Determine the (x, y) coordinate at the center of the cell enclosing the given text.  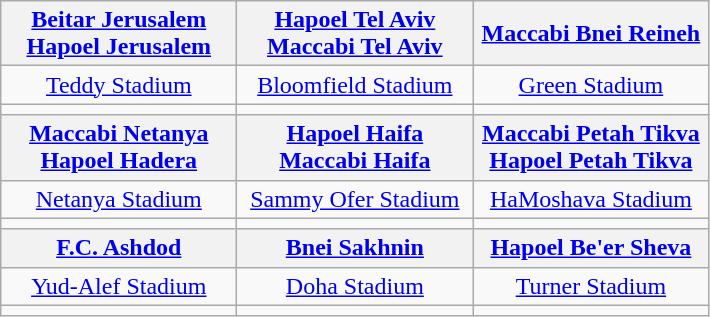
Green Stadium (591, 85)
Bnei Sakhnin (355, 248)
Doha Stadium (355, 286)
Bloomfield Stadium (355, 85)
Netanya Stadium (119, 199)
Hapoel Tel Aviv Maccabi Tel Aviv (355, 34)
Hapoel Be'er Sheva (591, 248)
Maccabi Bnei Reineh (591, 34)
F.C. Ashdod (119, 248)
HaMoshava Stadium (591, 199)
Maccabi Netanya Hapoel Hadera (119, 148)
Teddy Stadium (119, 85)
Yud-Alef Stadium (119, 286)
Beitar Jerusalem Hapoel Jerusalem (119, 34)
Maccabi Petah Tikva Hapoel Petah Tikva (591, 148)
Turner Stadium (591, 286)
Sammy Ofer Stadium (355, 199)
Hapoel Haifa Maccabi Haifa (355, 148)
